Detect which cell encompasses the target text, then output its [x, y] center coordinate. 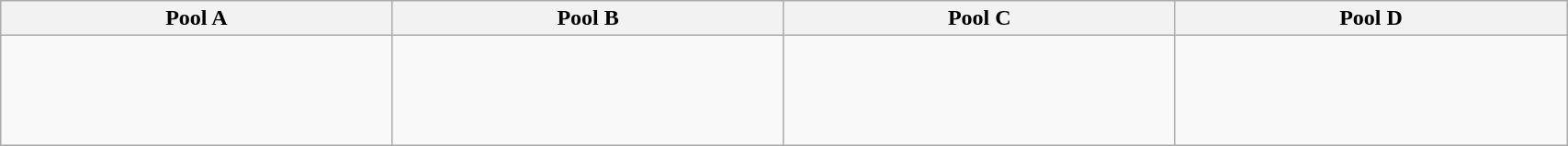
Pool C [979, 18]
Pool D [1371, 18]
Pool B [588, 18]
Pool A [197, 18]
